Determine the (x, y) coordinate at the center of the cell enclosing the given text.  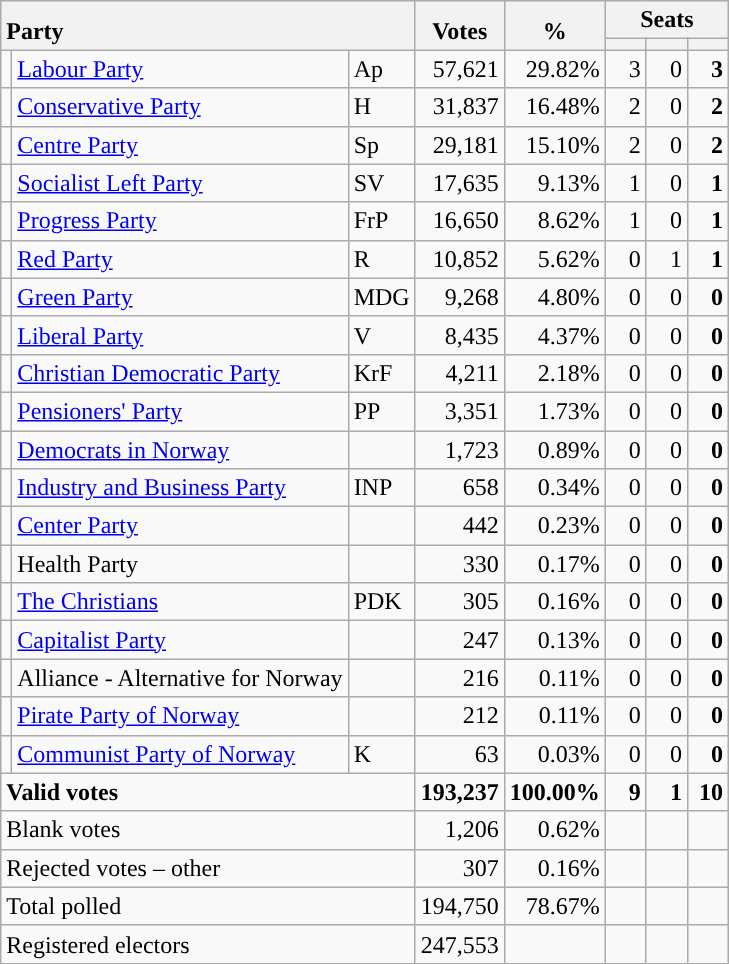
0.23% (554, 526)
Communist Party of Norway (180, 754)
0.03% (554, 754)
29.82% (554, 69)
9,268 (460, 297)
H (382, 107)
5.62% (554, 259)
0.17% (554, 564)
9.13% (554, 183)
330 (460, 564)
Registered electors (208, 944)
R (382, 259)
Green Party (180, 297)
SV (382, 183)
Liberal Party (180, 335)
4,211 (460, 373)
Red Party (180, 259)
2.18% (554, 373)
1,206 (460, 830)
3,351 (460, 411)
Valid votes (208, 792)
K (382, 754)
Center Party (180, 526)
17,635 (460, 183)
247 (460, 640)
Democrats in Norway (180, 449)
Socialist Left Party (180, 183)
15.10% (554, 145)
The Christians (180, 602)
100.00% (554, 792)
Blank votes (208, 830)
10,852 (460, 259)
216 (460, 678)
Votes (460, 26)
0.34% (554, 488)
31,837 (460, 107)
% (554, 26)
10 (708, 792)
Pensioners' Party (180, 411)
0.62% (554, 830)
63 (460, 754)
1.73% (554, 411)
Capitalist Party (180, 640)
Health Party (180, 564)
8,435 (460, 335)
PP (382, 411)
Christian Democratic Party (180, 373)
V (382, 335)
9 (626, 792)
Progress Party (180, 221)
Party (208, 26)
305 (460, 602)
Total polled (208, 906)
442 (460, 526)
MDG (382, 297)
57,621 (460, 69)
78.67% (554, 906)
307 (460, 868)
29,181 (460, 145)
Ap (382, 69)
INP (382, 488)
FrP (382, 221)
0.89% (554, 449)
Rejected votes – other (208, 868)
4.80% (554, 297)
193,237 (460, 792)
16,650 (460, 221)
8.62% (554, 221)
Conservative Party (180, 107)
1,723 (460, 449)
0.13% (554, 640)
4.37% (554, 335)
Centre Party (180, 145)
Seats (666, 20)
PDK (382, 602)
16.48% (554, 107)
Labour Party (180, 69)
Industry and Business Party (180, 488)
194,750 (460, 906)
658 (460, 488)
Alliance - Alternative for Norway (180, 678)
Sp (382, 145)
212 (460, 716)
Pirate Party of Norway (180, 716)
KrF (382, 373)
247,553 (460, 944)
